Provide the [x, y] coordinate of the cell's center where the given text is located.  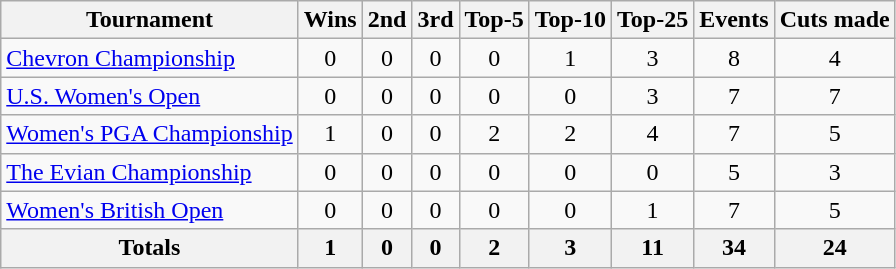
Tournament [150, 20]
U.S. Women's Open [150, 96]
Chevron Championship [150, 58]
Top-25 [652, 20]
3rd [436, 20]
Wins [330, 20]
Women's PGA Championship [150, 134]
The Evian Championship [150, 172]
Top-5 [494, 20]
Women's British Open [150, 210]
11 [652, 248]
Events [734, 20]
Totals [150, 248]
34 [734, 248]
8 [734, 58]
24 [834, 248]
Top-10 [570, 20]
2nd [387, 20]
Cuts made [834, 20]
